Find where the given text appears and provide that cell's center as (X, Y) coordinate. 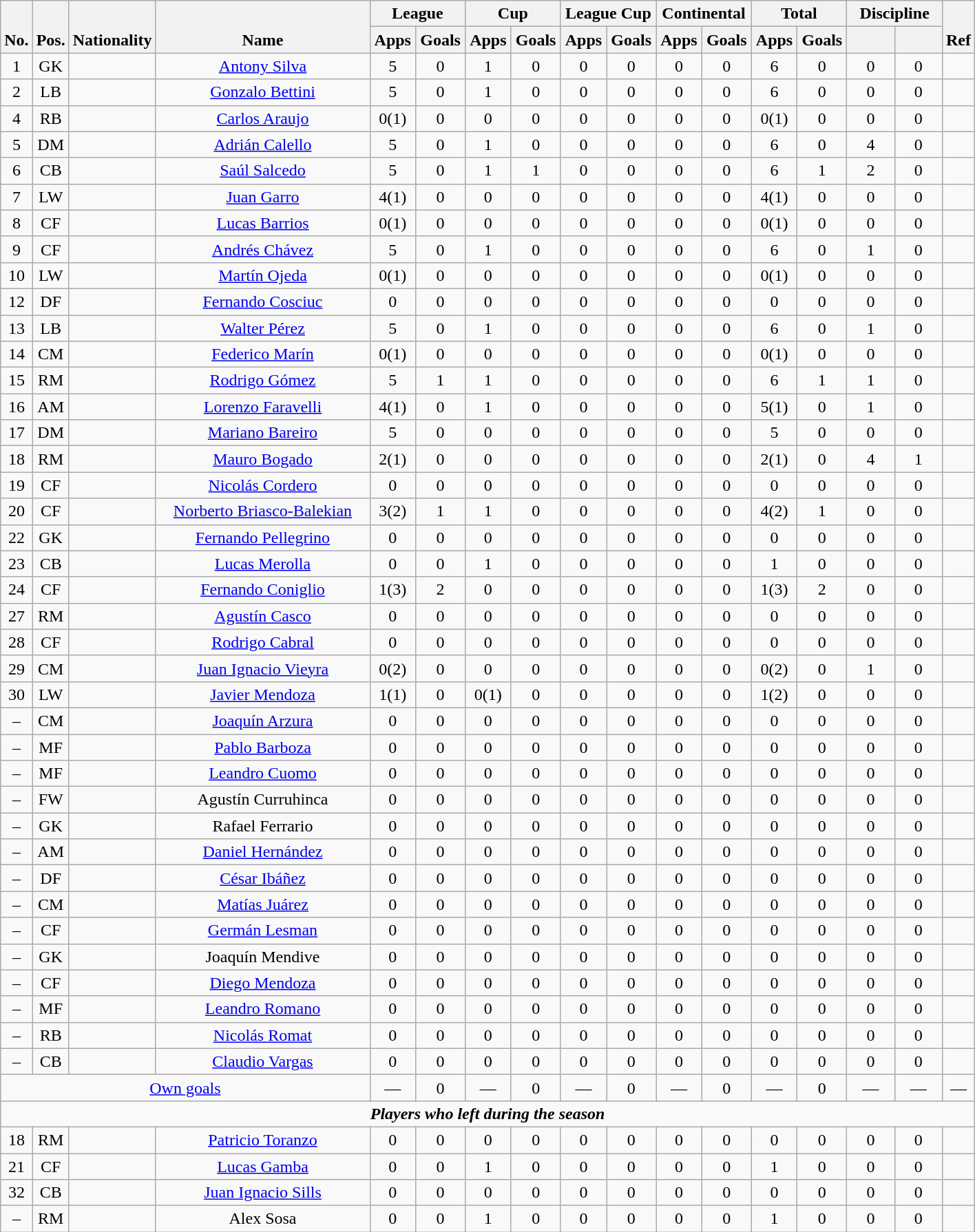
Juan Ignacio Vieyra (263, 668)
Cup (514, 14)
No. (17, 27)
Ref (958, 27)
Leandro Romano (263, 1009)
Nicolás Cordero (263, 485)
League Cup (609, 14)
Rafael Ferrario (263, 826)
FW (51, 800)
League (417, 14)
27 (17, 616)
Gonzalo Bettini (263, 92)
Discipline (895, 14)
23 (17, 564)
Federico Marín (263, 354)
Patricio Toranzo (263, 1140)
21 (17, 1167)
28 (17, 642)
Antony Silva (263, 66)
4(2) (774, 511)
14 (17, 354)
Mauro Bogado (263, 459)
15 (17, 381)
30 (17, 694)
Daniel Hernández (263, 852)
20 (17, 511)
Germán Lesman (263, 931)
Mariano Bareiro (263, 433)
Pos. (51, 27)
Carlos Araujo (263, 118)
Juan Ignacio Sills (263, 1193)
13 (17, 328)
Nicolás Romat (263, 1035)
Name (263, 27)
3(2) (392, 511)
Fernando Cosciuc (263, 301)
Lorenzo Faravelli (263, 407)
Rodrigo Gómez (263, 381)
5(1) (774, 407)
29 (17, 668)
Lucas Barrios (263, 223)
Adrián Calello (263, 145)
16 (17, 407)
8 (17, 223)
32 (17, 1193)
Norberto Briasco-Balekian (263, 511)
Joaquín Mendive (263, 957)
Joaquín Arzura (263, 721)
Juan Garro (263, 197)
Pablo Barboza (263, 747)
Andrés Chávez (263, 249)
7 (17, 197)
Nationality (112, 27)
Agustín Curruhinca (263, 800)
Javier Mendoza (263, 694)
10 (17, 275)
19 (17, 485)
Lucas Merolla (263, 564)
9 (17, 249)
Saúl Salcedo (263, 171)
Martín Ojeda (263, 275)
Own goals (185, 1087)
22 (17, 538)
Matías Juárez (263, 904)
Players who left during the season (488, 1114)
24 (17, 590)
Claudio Vargas (263, 1061)
1(1) (392, 694)
Agustín Casco (263, 616)
Diego Mendoza (263, 983)
Walter Pérez (263, 328)
Lucas Gamba (263, 1167)
Total (799, 14)
17 (17, 433)
Fernando Coniglio (263, 590)
César Ibáñez (263, 878)
12 (17, 301)
Leandro Cuomo (263, 774)
1(2) (774, 694)
Fernando Pellegrino (263, 538)
Alex Sosa (263, 1219)
Continental (704, 14)
Rodrigo Cabral (263, 642)
